For the text-containing cell, return its midpoint in (x, y) coordinate format. 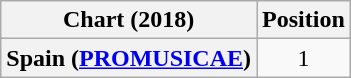
Position (304, 20)
Spain (PROMUSICAE) (129, 58)
Chart (2018) (129, 20)
1 (304, 58)
